Determine the (x, y) coordinate at the center of the cell enclosing the given text.  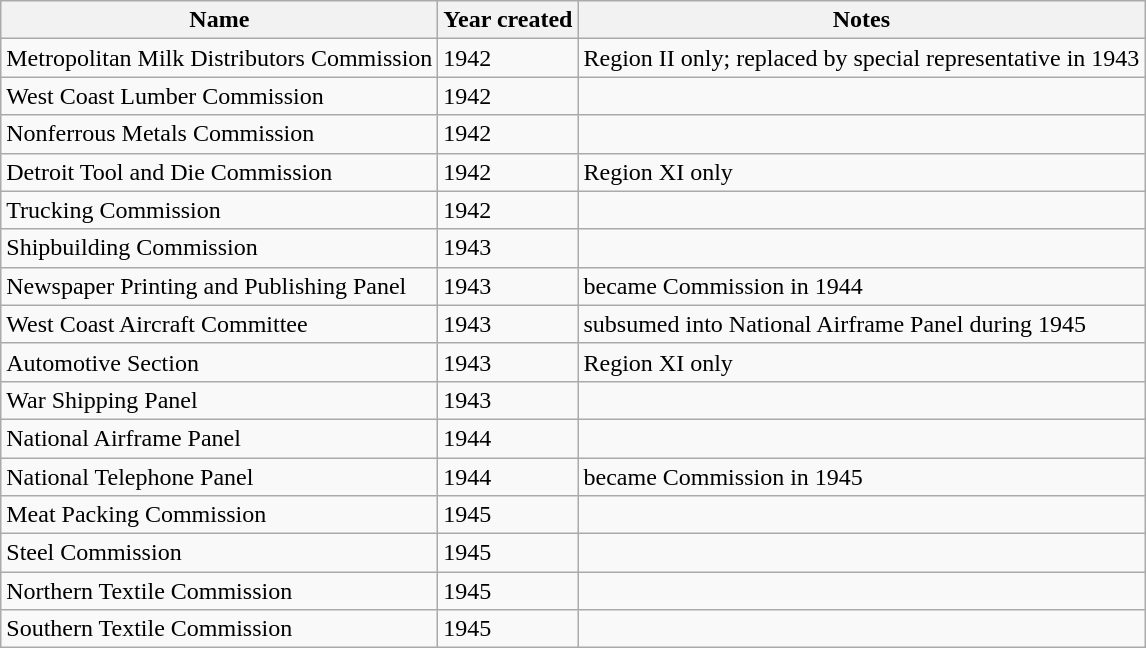
Trucking Commission (220, 210)
Metropolitan Milk Distributors Commission (220, 58)
National Airframe Panel (220, 438)
Region II only; replaced by special representative in 1943 (862, 58)
became Commission in 1945 (862, 477)
Newspaper Printing and Publishing Panel (220, 286)
War Shipping Panel (220, 400)
Northern Textile Commission (220, 591)
Detroit Tool and Die Commission (220, 172)
National Telephone Panel (220, 477)
Automotive Section (220, 362)
subsumed into National Airframe Panel during 1945 (862, 324)
Southern Textile Commission (220, 629)
Shipbuilding Commission (220, 248)
Nonferrous Metals Commission (220, 134)
Steel Commission (220, 553)
became Commission in 1944 (862, 286)
West Coast Lumber Commission (220, 96)
West Coast Aircraft Committee (220, 324)
Year created (508, 20)
Name (220, 20)
Meat Packing Commission (220, 515)
Notes (862, 20)
